Provide the [x, y] coordinate of the cell's center where the given text is located.  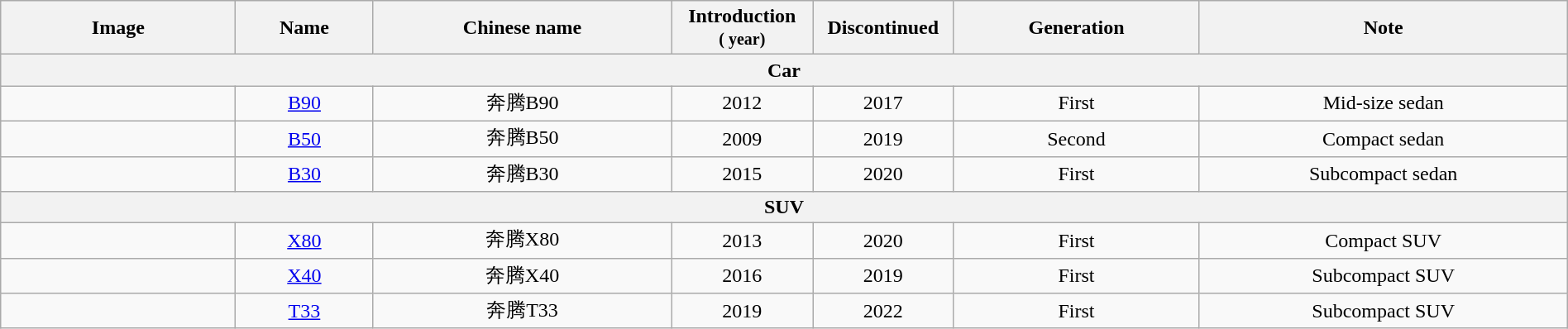
B90 [304, 104]
2022 [883, 311]
奔腾B90 [523, 104]
奔腾B30 [523, 174]
Mid-size sedan [1383, 104]
奔腾B50 [523, 139]
Chinese name [523, 28]
2017 [883, 104]
奔腾T33 [523, 311]
2013 [742, 241]
Second [1077, 139]
Discontinued [883, 28]
Note [1383, 28]
X80 [304, 241]
SUV [784, 207]
Compact sedan [1383, 139]
2015 [742, 174]
2016 [742, 276]
Car [784, 70]
Subcompact sedan [1383, 174]
奔腾X80 [523, 241]
奔腾X40 [523, 276]
Image [118, 28]
X40 [304, 276]
Name [304, 28]
T33 [304, 311]
B50 [304, 139]
Compact SUV [1383, 241]
2009 [742, 139]
Introduction( year) [742, 28]
Generation [1077, 28]
2012 [742, 104]
B30 [304, 174]
